Extract the (x, y) coordinate from the center of the cell holding the provided text.  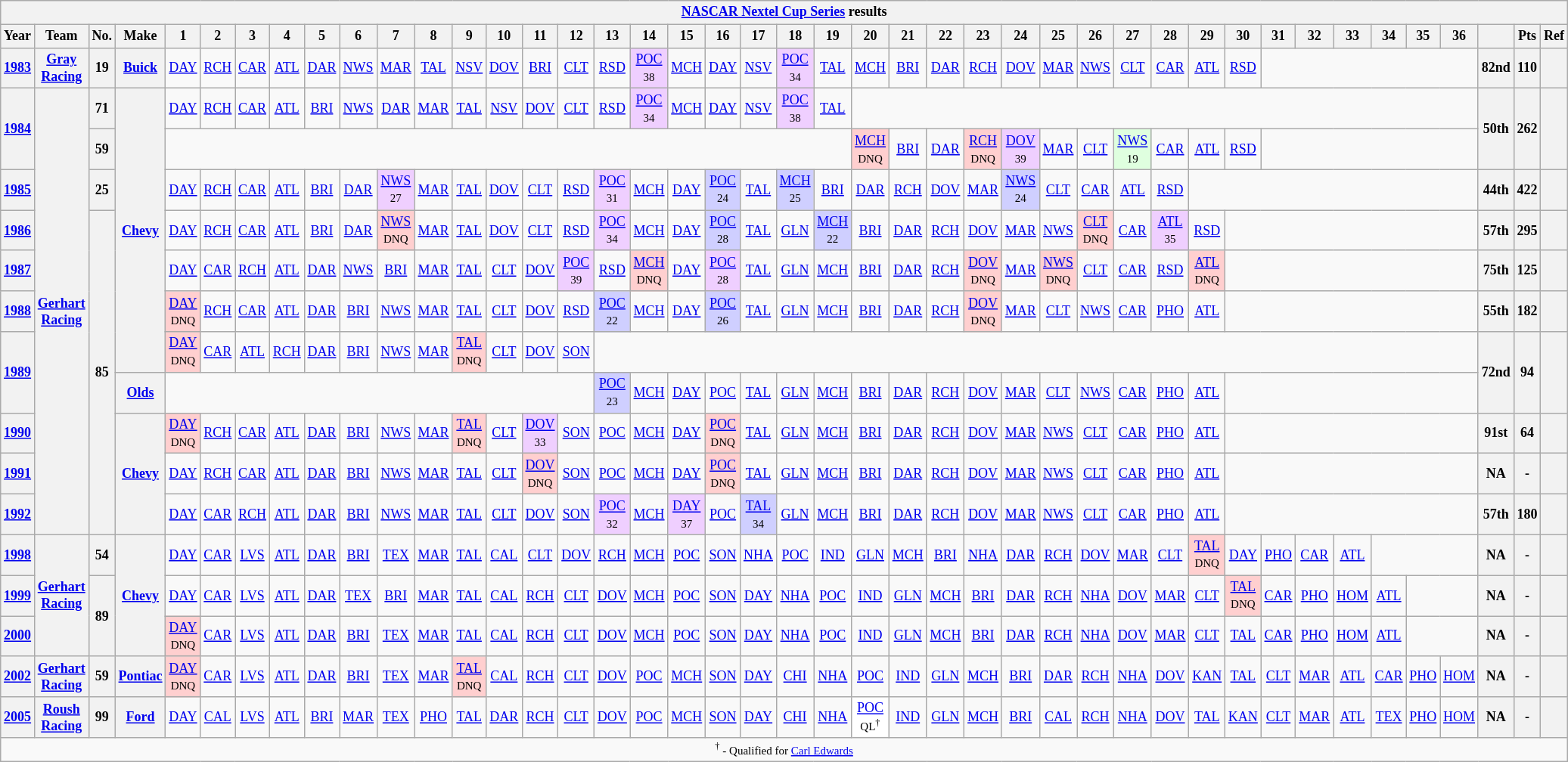
14 (649, 36)
7 (396, 36)
1983 (18, 68)
28 (1170, 36)
31 (1278, 36)
Buick (141, 68)
MCH22 (833, 231)
Roush Racing (61, 717)
POCQL† (871, 717)
17 (759, 36)
1987 (18, 271)
1984 (18, 129)
ATLDNQ (1207, 271)
1990 (18, 433)
POC31 (613, 190)
RCHDNQ (983, 149)
Olds (141, 392)
75th (1496, 271)
1991 (18, 474)
DAY37 (687, 514)
TAL34 (759, 514)
Team (61, 36)
55th (1496, 311)
POC23 (613, 392)
NASCAR Nextel Cup Series results (784, 12)
1 (183, 36)
Ford (141, 717)
29 (1207, 36)
16 (723, 36)
8 (433, 36)
71 (101, 109)
36 (1460, 36)
82nd (1496, 68)
295 (1527, 231)
1998 (18, 555)
Year (18, 36)
30 (1244, 36)
ATL35 (1170, 231)
Pts (1527, 36)
54 (101, 555)
182 (1527, 311)
20 (871, 36)
NWS24 (1020, 190)
50th (1496, 129)
DOV33 (540, 433)
110 (1527, 68)
4 (287, 36)
2002 (18, 677)
33 (1352, 36)
POC22 (613, 311)
POC32 (613, 514)
POC24 (723, 190)
12 (576, 36)
3 (253, 36)
POC26 (723, 311)
Make (141, 36)
24 (1020, 36)
180 (1527, 514)
99 (101, 717)
2 (218, 36)
125 (1527, 271)
MCH25 (795, 190)
5 (322, 36)
26 (1095, 36)
6 (359, 36)
DOV39 (1020, 149)
1985 (18, 190)
35 (1424, 36)
Ref (1554, 36)
23 (983, 36)
Pontiac (141, 677)
† - Qualified for Carl Edwards (784, 750)
10 (505, 36)
21 (908, 36)
CLTDNQ (1095, 231)
72nd (1496, 372)
1992 (18, 514)
22 (945, 36)
262 (1527, 129)
13 (613, 36)
11 (540, 36)
64 (1527, 433)
No. (101, 36)
2005 (18, 717)
1989 (18, 372)
94 (1527, 372)
9 (469, 36)
2000 (18, 636)
89 (101, 615)
NWS19 (1132, 149)
27 (1132, 36)
Gray Racing (61, 68)
18 (795, 36)
NWS27 (396, 190)
1999 (18, 596)
15 (687, 36)
1986 (18, 231)
POC39 (576, 271)
32 (1315, 36)
34 (1389, 36)
85 (101, 372)
91st (1496, 433)
44th (1496, 190)
1988 (18, 311)
422 (1527, 190)
